Return (x, y) of the center of cell containing provided text 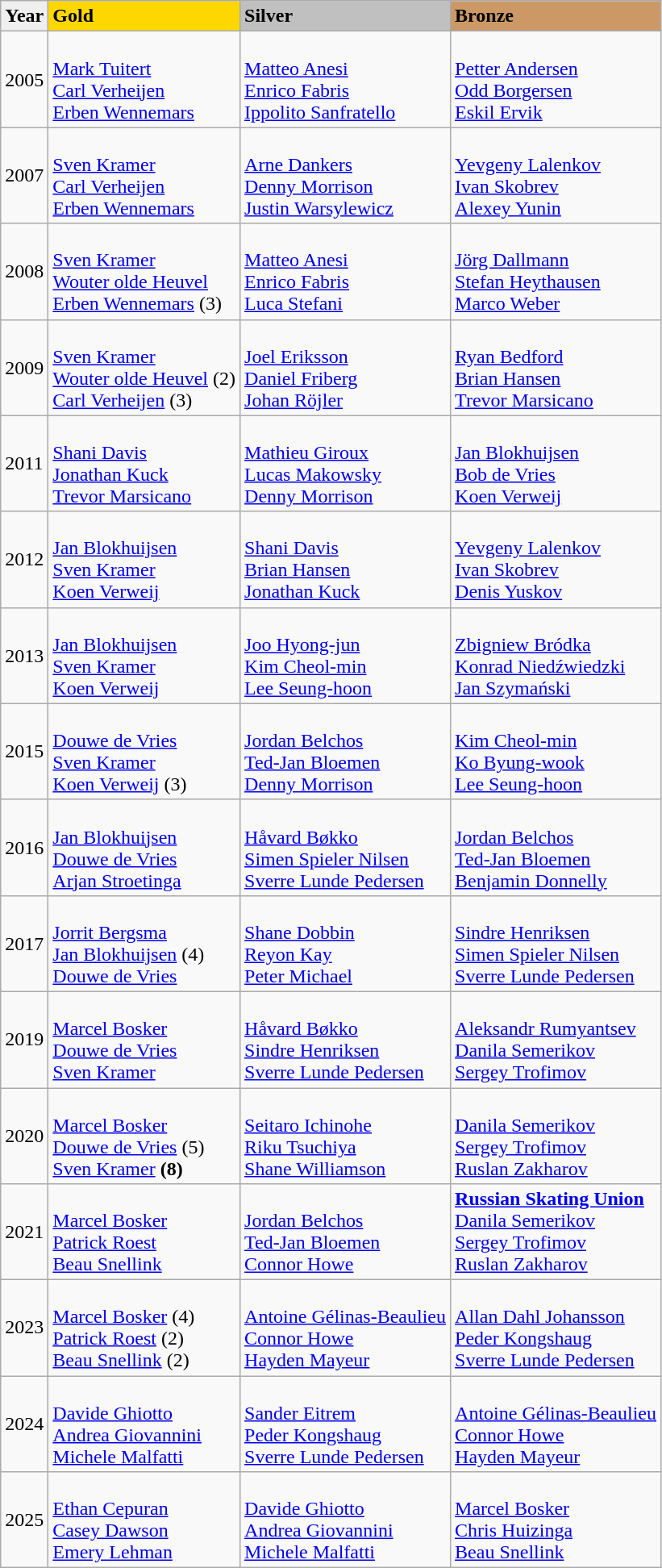
2011 (24, 463)
Bronze (556, 16)
Silver (345, 16)
Russian Skating Union Danila Semerikov Sergey Trofimov Ruslan Zakharov (556, 1232)
Shani Davis Jonathan Kuck Trevor Marsicano (144, 463)
Shani Davis Brian Hansen Jonathan Kuck (345, 560)
Marcel Bosker Chris Huizinga Beau Snellink (556, 1520)
Kim Cheol-min Ko Byung-wook Lee Seung-hoon (556, 752)
Sven Kramer Carl Verheijen Erben Wennemars (144, 176)
Danila Semerikov Sergey Trofimov Ruslan Zakharov (556, 1136)
2016 (24, 847)
2023 (24, 1328)
Jan Blokhuijsen Douwe de Vries Arjan Stroetinga (144, 847)
Matteo Anesi Enrico Fabris Luca Stefani (345, 271)
Shane Dobbin Reyon Kay Peter Michael (345, 944)
2020 (24, 1136)
Jordan Belchos Ted-Jan Bloemen Benjamin Donnelly (556, 847)
2021 (24, 1232)
Sven Kramer Wouter olde Heuvel Erben Wennemars (3) (144, 271)
Joel Eriksson Daniel Friberg Johan Röjler (345, 368)
Matteo Anesi Enrico Fabris Ippolito Sanfratello (345, 79)
Joo Hyong-jun Kim Cheol-min Lee Seung-hoon (345, 655)
Marcel Bosker Douwe de Vries Sven Kramer (144, 1039)
Håvard Bøkko Sindre Henriksen Sverre Lunde Pedersen (345, 1039)
Gold (144, 16)
Ryan Bedford Brian Hansen Trevor Marsicano (556, 368)
Mathieu Giroux Lucas Makowsky Denny Morrison (345, 463)
Jan Blokhuijsen Bob de Vries Koen Verweij (556, 463)
Arne Dankers Denny Morrison Justin Warsylewicz (345, 176)
Yevgeny Lalenkov Ivan Skobrev Denis Yuskov (556, 560)
2013 (24, 655)
Seitaro Ichinohe Riku Tsuchiya Shane Williamson (345, 1136)
2015 (24, 752)
Ethan Cepuran Casey Dawson Emery Lehman (144, 1520)
Jörg Dallmann Stefan Heythausen Marco Weber (556, 271)
Year (24, 16)
Sven Kramer Wouter olde Heuvel (2) Carl Verheijen (3) (144, 368)
Marcel Bosker Patrick Roest Beau Snellink (144, 1232)
Marcel Bosker (4) Patrick Roest (2) Beau Snellink (2) (144, 1328)
Sander Eitrem Peder Kongshaug Sverre Lunde Pedersen (345, 1424)
Allan Dahl Johansson Peder Kongshaug Sverre Lunde Pedersen (556, 1328)
2008 (24, 271)
Petter Andersen Odd Borgersen Eskil Ervik (556, 79)
Marcel Bosker Douwe de Vries (5) Sven Kramer (8) (144, 1136)
Sindre Henriksen Simen Spieler Nilsen Sverre Lunde Pedersen (556, 944)
Zbigniew Bródka Konrad Niedźwiedzki Jan Szymański (556, 655)
Håvard Bøkko Simen Spieler Nilsen Sverre Lunde Pedersen (345, 847)
Mark Tuitert Carl Verheijen Erben Wennemars (144, 79)
2025 (24, 1520)
Douwe de Vries Sven Kramer Koen Verweij (3) (144, 752)
Aleksandr Rumyantsev Danila Semerikov Sergey Trofimov (556, 1039)
2024 (24, 1424)
2005 (24, 79)
Yevgeny Lalenkov Ivan Skobrev Alexey Yunin (556, 176)
Jordan Belchos Ted-Jan Bloemen Connor Howe (345, 1232)
2009 (24, 368)
2019 (24, 1039)
2012 (24, 560)
Jordan Belchos Ted-Jan Bloemen Denny Morrison (345, 752)
2007 (24, 176)
2017 (24, 944)
Jorrit Bergsma Jan Blokhuijsen (4) Douwe de Vries (144, 944)
